Locate the cell with the specified text and output its (X, Y) center coordinate. 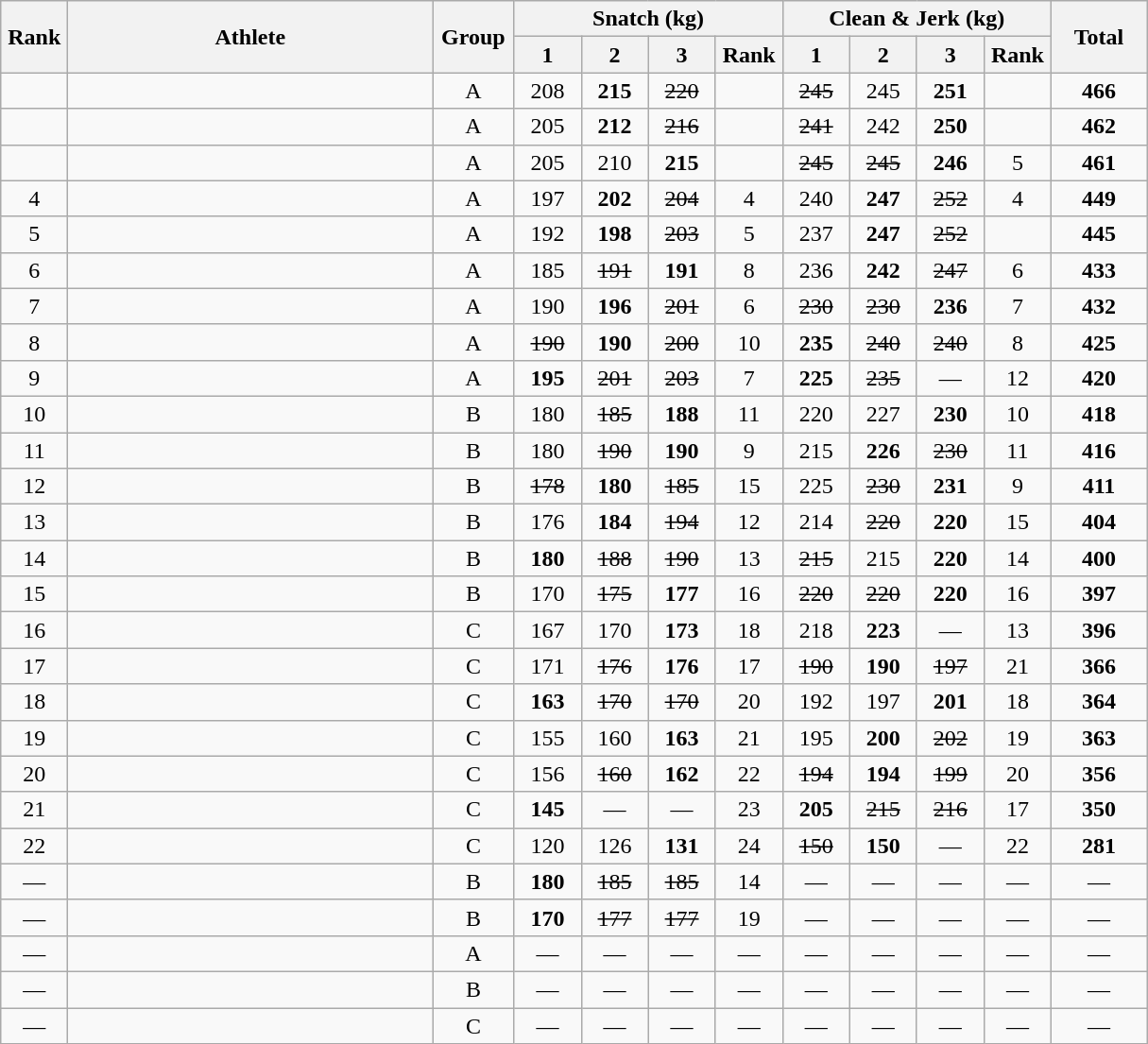
126 (614, 846)
411 (1098, 487)
Snatch (kg) (648, 19)
425 (1098, 342)
366 (1098, 666)
364 (1098, 702)
241 (816, 127)
198 (614, 234)
Total (1098, 37)
466 (1098, 91)
208 (548, 91)
281 (1098, 846)
433 (1098, 270)
432 (1098, 306)
Athlete (250, 37)
397 (1098, 594)
167 (548, 630)
Group (473, 37)
199 (951, 774)
120 (548, 846)
396 (1098, 630)
218 (816, 630)
178 (548, 487)
237 (816, 234)
461 (1098, 163)
231 (951, 487)
445 (1098, 234)
418 (1098, 414)
214 (816, 522)
250 (951, 127)
449 (1098, 198)
416 (1098, 451)
171 (548, 666)
363 (1098, 738)
162 (682, 774)
145 (548, 810)
196 (614, 306)
356 (1098, 774)
246 (951, 163)
420 (1098, 378)
184 (614, 522)
Clean & Jerk (kg) (917, 19)
251 (951, 91)
156 (548, 774)
350 (1098, 810)
175 (614, 594)
212 (614, 127)
223 (882, 630)
131 (682, 846)
227 (882, 414)
24 (748, 846)
23 (748, 810)
173 (682, 630)
462 (1098, 127)
404 (1098, 522)
210 (614, 163)
400 (1098, 558)
204 (682, 198)
155 (548, 738)
226 (882, 451)
